For the text-containing cell, return its midpoint in [x, y] coordinate format. 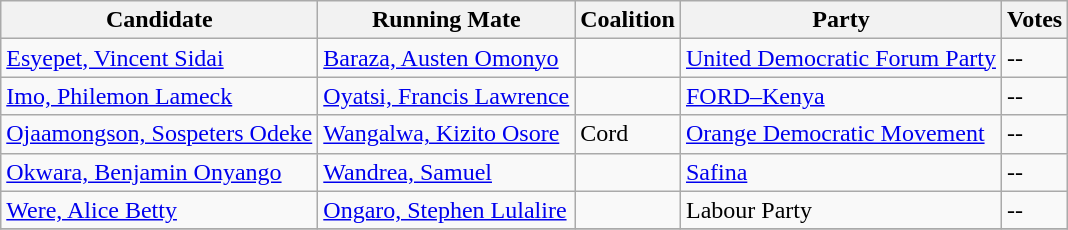
Ongaro, Stephen Lulalire [446, 210]
Ojaamongson, Sospeters Odeke [160, 134]
Votes [1034, 20]
Party [840, 20]
Orange Democratic Movement [840, 134]
Cord [628, 134]
Safina [840, 172]
FORD–Kenya [840, 96]
Labour Party [840, 210]
Okwara, Benjamin Onyango [160, 172]
Wangalwa, Kizito Osore [446, 134]
Running Mate [446, 20]
Candidate [160, 20]
Wandrea, Samuel [446, 172]
Oyatsi, Francis Lawrence [446, 96]
Imo, Philemon Lameck [160, 96]
Esyepet, Vincent Sidai [160, 58]
Coalition [628, 20]
United Democratic Forum Party [840, 58]
Baraza, Austen Omonyo [446, 58]
Were, Alice Betty [160, 210]
